Pinpoint the cell where the given text exists, returning its [x, y] midpoint coordinate. 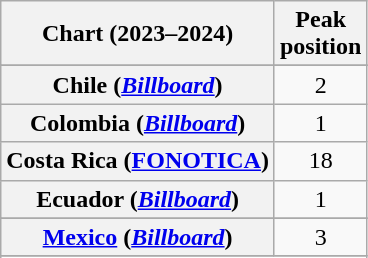
2 [320, 85]
Ecuador (Billboard) [138, 199]
Chile (Billboard) [138, 85]
Mexico (Billboard) [138, 237]
3 [320, 237]
Peakposition [320, 34]
Costa Rica (FONOTICA) [138, 161]
Chart (2023–2024) [138, 34]
18 [320, 161]
Colombia (Billboard) [138, 123]
